Capture the cell that displays the provided text and extract its (X, Y) central coordinate. 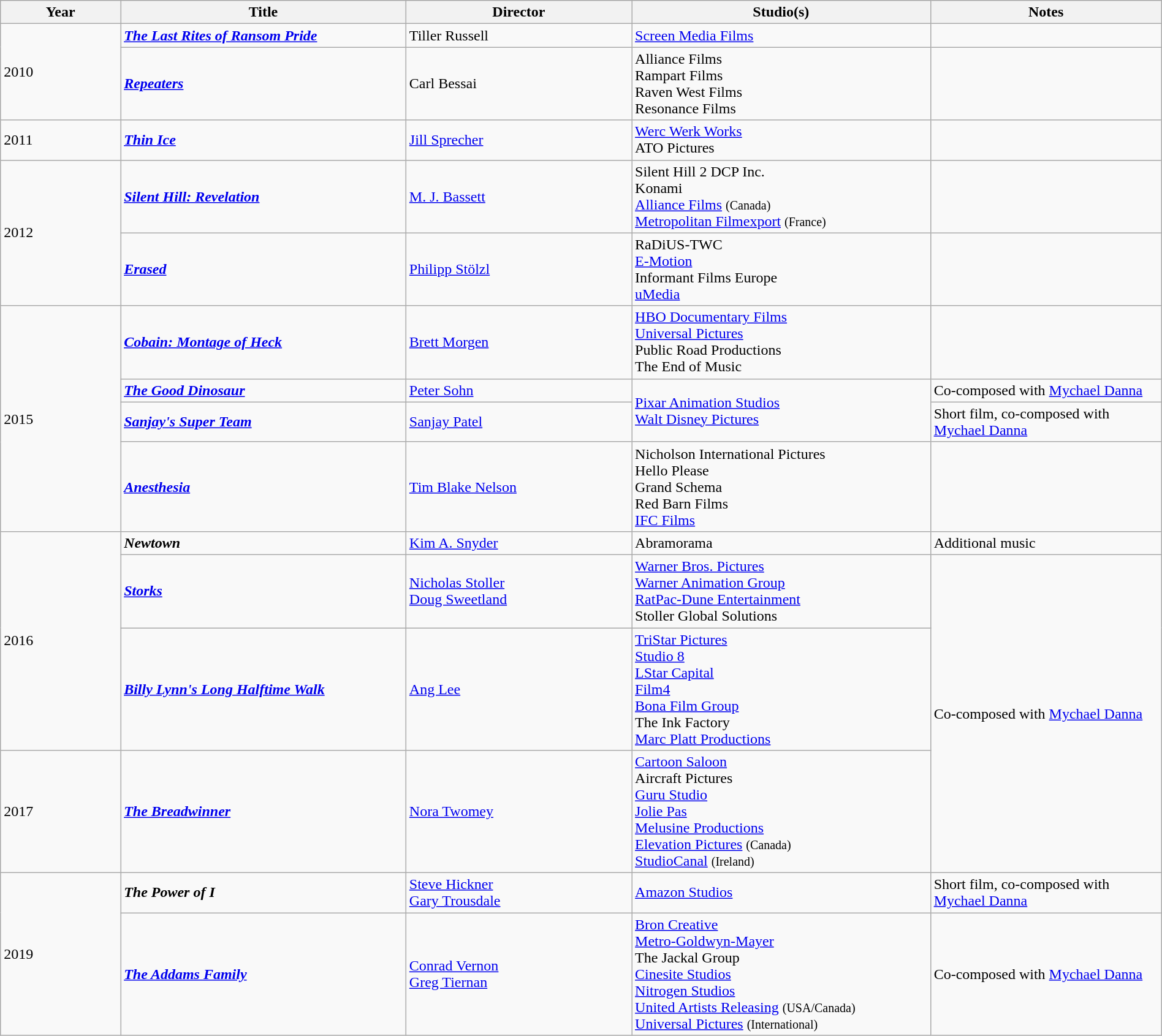
2010 (61, 72)
Abramorama (781, 543)
Newtown (264, 543)
Nora Twomey (518, 812)
The Addams Family (264, 974)
Jill Sprecher (518, 140)
2011 (61, 140)
Silent Hill: Revelation (264, 196)
Nicholson International Pictures Hello Please Grand Schema Red Barn Films IFC Films (781, 486)
Pixar Animation StudiosWalt Disney Pictures (781, 410)
2015 (61, 418)
HBO Documentary FilmsUniversal PicturesPublic Road ProductionsThe End of Music (781, 342)
Sanjay Patel (518, 422)
Brett Morgen (518, 342)
Studio(s) (781, 12)
Repeaters (264, 83)
Tim Blake Nelson (518, 486)
TriStar PicturesStudio 8LStar CapitalFilm4Bona Film GroupThe Ink FactoryMarc Platt Productions (781, 689)
Werc Werk WorksATO Pictures (781, 140)
Alliance FilmsRampart FilmsRaven West FilmsResonance Films (781, 83)
Peter Sohn (518, 390)
Billy Lynn's Long Halftime Walk (264, 689)
Erased (264, 270)
The Power of I (264, 893)
Sanjay's Super Team (264, 422)
2012 (61, 233)
Thin Ice (264, 140)
Additional music (1046, 543)
Steve HicknerGary Trousdale (518, 893)
RaDiUS-TWCE-MotionInformant Films EuropeuMedia (781, 270)
Cobain: Montage of Heck (264, 342)
Title (264, 12)
Anesthesia (264, 486)
Amazon Studios (781, 893)
Cartoon SaloonAircraft PicturesGuru StudioJolie PasMelusine ProductionsElevation Pictures (Canada)StudioCanal (Ireland) (781, 812)
M. J. Bassett (518, 196)
Ang Lee (518, 689)
Year (61, 12)
Notes (1046, 12)
Philipp Stölzl (518, 270)
The Last Rites of Ransom Pride (264, 36)
Nicholas StollerDoug Sweetland (518, 591)
2019 (61, 955)
Conrad VernonGreg Tiernan (518, 974)
The Good Dinosaur (264, 390)
Silent Hill 2 DCP Inc.KonamiAlliance Films (Canada)Metropolitan Filmexport (France) (781, 196)
The Breadwinner (264, 812)
Warner Bros. PicturesWarner Animation GroupRatPac-Dune EntertainmentStoller Global Solutions (781, 591)
Kim A. Snyder (518, 543)
Screen Media Films (781, 36)
2017 (61, 812)
Director (518, 12)
Tiller Russell (518, 36)
2016 (61, 641)
Storks (264, 591)
Carl Bessai (518, 83)
